Scan for the cell matching the given text and deliver its [x, y] coordinate at center. 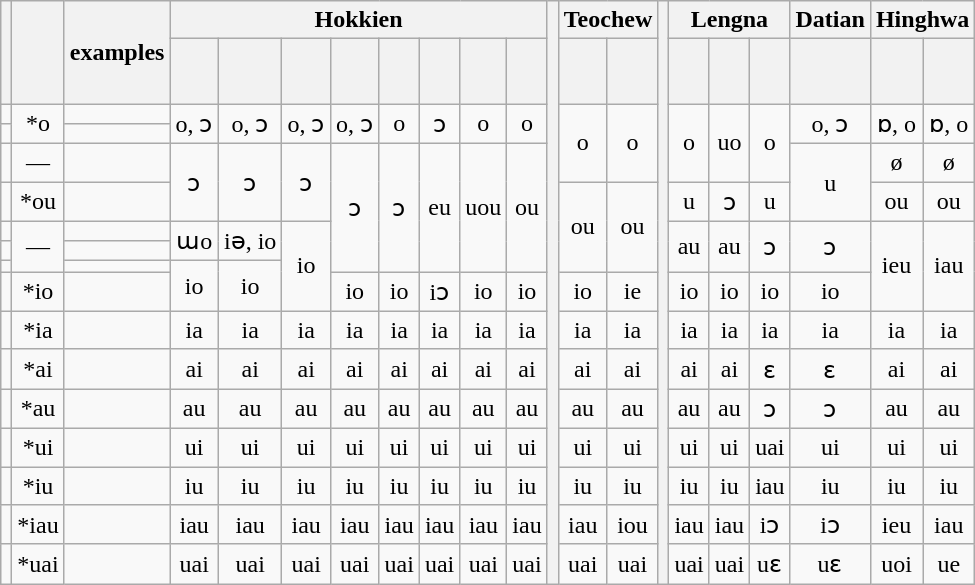
*o [38, 124]
*iu [38, 485]
uo [729, 143]
uoi [896, 564]
*au [38, 409]
ie [632, 292]
uou [484, 207]
Datian [830, 20]
*ai [38, 369]
Lengna [730, 20]
*uai [38, 564]
*ia [38, 330]
Hokkien [358, 20]
*ou [38, 202]
*ui [38, 447]
Teochew [608, 20]
eu [439, 207]
*io [38, 292]
*iau [38, 525]
iə, io [250, 241]
examples [117, 52]
ɯo [194, 241]
iou [632, 525]
ue [949, 564]
Hinghwa [922, 20]
